Extract the (x, y) coordinate from the center of the cell holding the provided text.  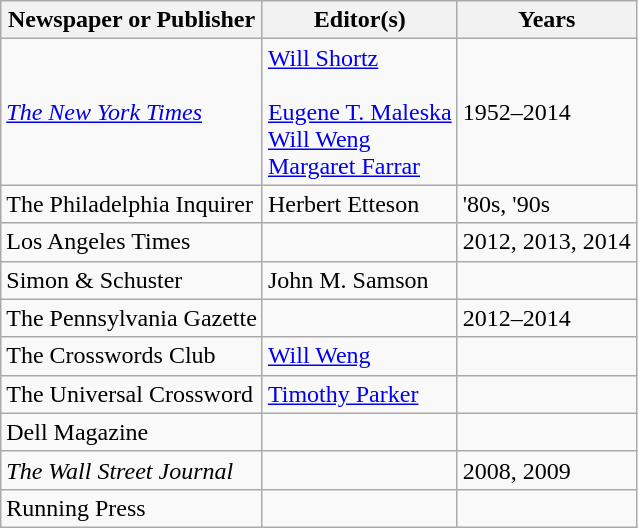
Herbert Etteson (360, 204)
Editor(s) (360, 20)
1952–2014 (546, 112)
The New York Times (132, 112)
Dell Magazine (132, 432)
'80s, '90s (546, 204)
Newspaper or Publisher (132, 20)
John M. Samson (360, 280)
The Philadelphia Inquirer (132, 204)
Will Shortz Eugene T. Maleska Will Weng Margaret Farrar (360, 112)
The Wall Street Journal (132, 470)
2012–2014 (546, 318)
The Crosswords Club (132, 356)
The Universal Crossword (132, 394)
Running Press (132, 508)
Years (546, 20)
Simon & Schuster (132, 280)
Los Angeles Times (132, 242)
Will Weng (360, 356)
Timothy Parker (360, 394)
The Pennsylvania Gazette (132, 318)
2008, 2009 (546, 470)
2012, 2013, 2014 (546, 242)
